Capture the cell that displays the provided text and extract its [x, y] central coordinate. 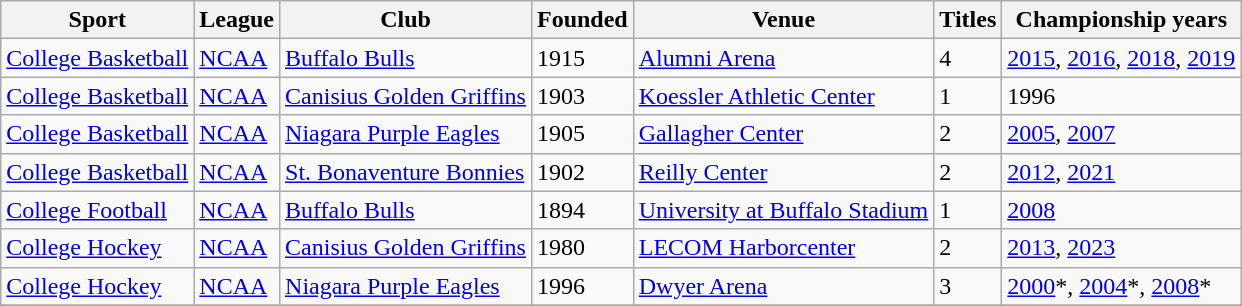
University at Buffalo Stadium [784, 210]
Championship years [1122, 20]
1905 [582, 134]
Reilly Center [784, 172]
2008 [1122, 210]
4 [968, 58]
1894 [582, 210]
Founded [582, 20]
3 [968, 286]
1903 [582, 96]
2015, 2016, 2018, 2019 [1122, 58]
1902 [582, 172]
Koessler Athletic Center [784, 96]
2000*, 2004*, 2008* [1122, 286]
College Football [98, 210]
1915 [582, 58]
Venue [784, 20]
Sport [98, 20]
LECOM Harborcenter [784, 248]
Alumni Arena [784, 58]
St. Bonaventure Bonnies [406, 172]
Gallagher Center [784, 134]
2013, 2023 [1122, 248]
2012, 2021 [1122, 172]
1980 [582, 248]
2005, 2007 [1122, 134]
Titles [968, 20]
Club [406, 20]
Dwyer Arena [784, 286]
League [237, 20]
